From the cell containing the given text, extract its center point as (X, Y) coordinate. 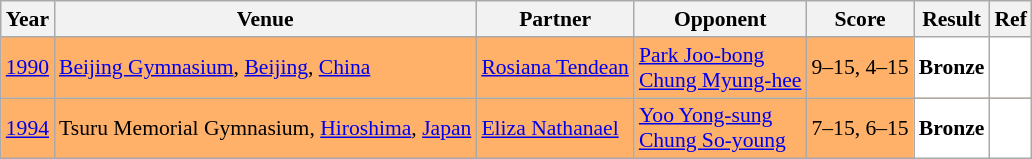
Result (952, 19)
Beijing Gymnasium, Beijing, China (265, 68)
Tsuru Memorial Gymnasium, Hiroshima, Japan (265, 128)
Partner (554, 19)
1990 (28, 68)
Opponent (720, 19)
Park Joo-bong Chung Myung-hee (720, 68)
Yoo Yong-sung Chung So-young (720, 128)
Rosiana Tendean (554, 68)
9–15, 4–15 (860, 68)
Venue (265, 19)
Score (860, 19)
Eliza Nathanael (554, 128)
1994 (28, 128)
7–15, 6–15 (860, 128)
Year (28, 19)
Ref (1010, 19)
